Capture the cell that displays the provided text and extract its (x, y) central coordinate. 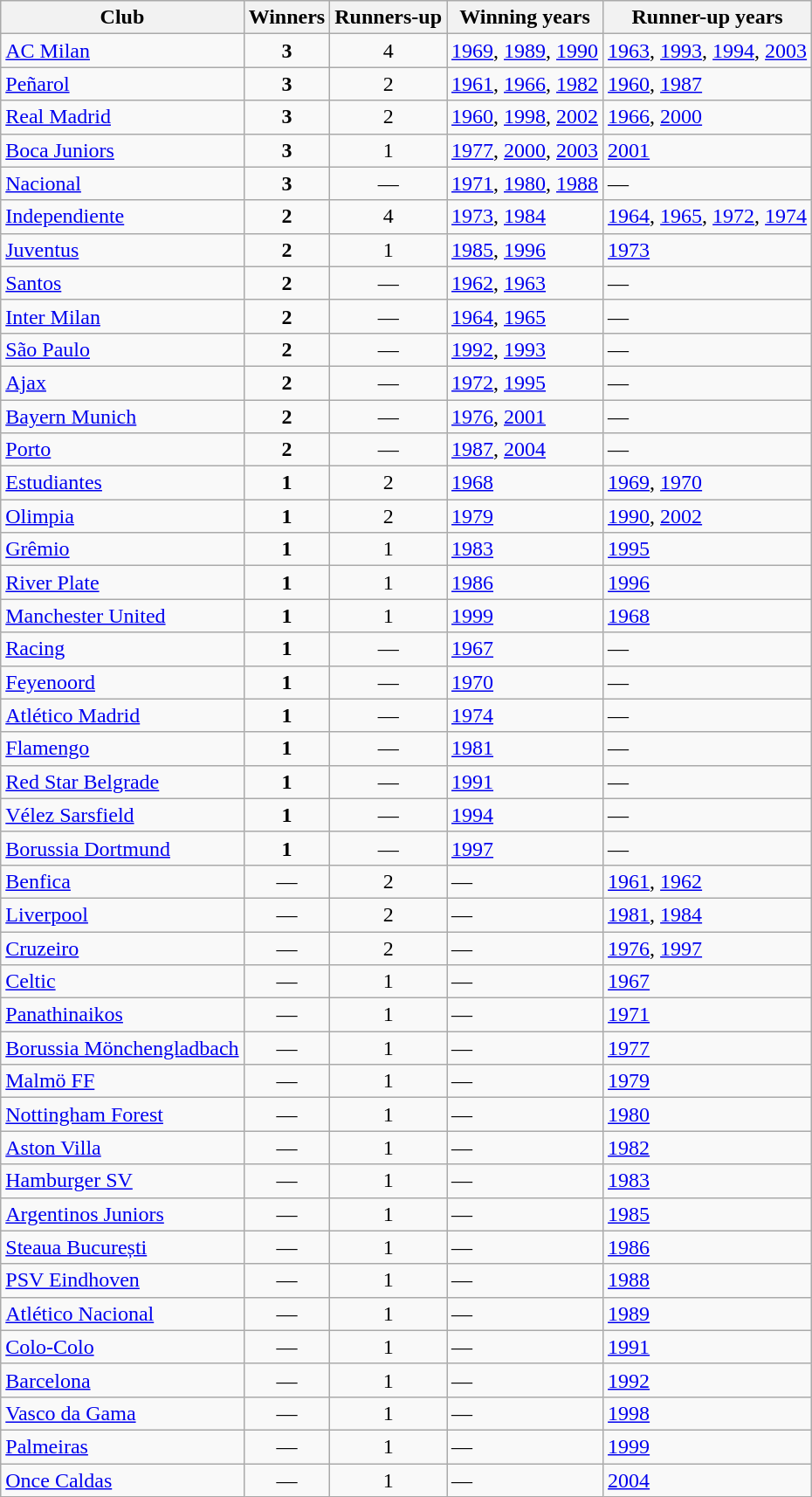
Red Star Belgrade (122, 782)
1980 (707, 1114)
1974 (526, 715)
PSV Eindhoven (122, 1280)
Barcelona (122, 1380)
1985 (707, 1214)
Once Caldas (122, 1480)
1961, 1966, 1982 (526, 84)
Ajax (122, 383)
1973, 1984 (526, 217)
1961, 1962 (707, 881)
Panathinaikos (122, 1015)
1969, 1989, 1990 (526, 51)
Borussia Mönchengladbach (122, 1048)
1997 (526, 848)
Atlético Madrid (122, 715)
1976, 1997 (707, 948)
Colo-Colo (122, 1347)
Argentinos Juniors (122, 1214)
Racing (122, 649)
Borussia Dortmund (122, 848)
1964, 1965, 1972, 1974 (707, 217)
Steaua București (122, 1247)
1989 (707, 1314)
1985, 1996 (526, 250)
Winners (286, 17)
1996 (707, 583)
Porto (122, 450)
Manchester United (122, 616)
1988 (707, 1280)
Real Madrid (122, 117)
Winning years (526, 17)
Feyenoord (122, 682)
Independiente (122, 217)
Celtic (122, 982)
São Paulo (122, 349)
1977, 2000, 2003 (526, 150)
Cruzeiro (122, 948)
Flamengo (122, 748)
Bayern Munich (122, 417)
1964, 1965 (526, 316)
1994 (526, 815)
1960, 1998, 2002 (526, 117)
Vélez Sarsfield (122, 815)
1987, 2004 (526, 450)
1970 (526, 682)
Juventus (122, 250)
1977 (707, 1048)
1972, 1995 (526, 383)
1998 (707, 1413)
1969, 1970 (707, 483)
2001 (707, 150)
Runner-up years (707, 17)
2004 (707, 1480)
Aston Villa (122, 1148)
1971 (707, 1015)
Nottingham Forest (122, 1114)
1960, 1987 (707, 84)
Atlético Nacional (122, 1314)
Olimpia (122, 516)
Runners-up (389, 17)
1992, 1993 (526, 349)
Santos (122, 283)
Nacional (122, 183)
Club (122, 17)
AC Milan (122, 51)
River Plate (122, 583)
Grêmio (122, 549)
Peñarol (122, 84)
Hamburger SV (122, 1181)
Malmö FF (122, 1081)
1962, 1963 (526, 283)
1973 (707, 250)
1966, 2000 (707, 117)
1981, 1984 (707, 914)
1990, 2002 (707, 516)
1963, 1993, 1994, 2003 (707, 51)
Vasco da Gama (122, 1413)
Liverpool (122, 914)
1982 (707, 1148)
Estudiantes (122, 483)
1981 (526, 748)
1992 (707, 1380)
1976, 2001 (526, 417)
Palmeiras (122, 1446)
1971, 1980, 1988 (526, 183)
Inter Milan (122, 316)
Boca Juniors (122, 150)
1995 (707, 549)
Benfica (122, 881)
